Pinpoint the cell where the given text exists, returning its (X, Y) midpoint coordinate. 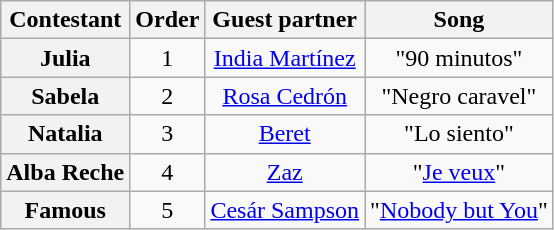
3 (168, 134)
Zaz (285, 172)
Famous (66, 210)
Sabela (66, 96)
"Nobody but You" (460, 210)
Order (168, 20)
Alba Reche (66, 172)
1 (168, 58)
Contestant (66, 20)
"Je veux" (460, 172)
"Lo siento" (460, 134)
Beret (285, 134)
Song (460, 20)
Guest partner (285, 20)
Natalia (66, 134)
India Martínez (285, 58)
Cesár Sampson (285, 210)
4 (168, 172)
5 (168, 210)
Julia (66, 58)
Rosa Cedrón (285, 96)
2 (168, 96)
"90 minutos" (460, 58)
"Negro caravel" (460, 96)
